Return the (x, y) coordinate for the center point of the cell that contains the specified text.  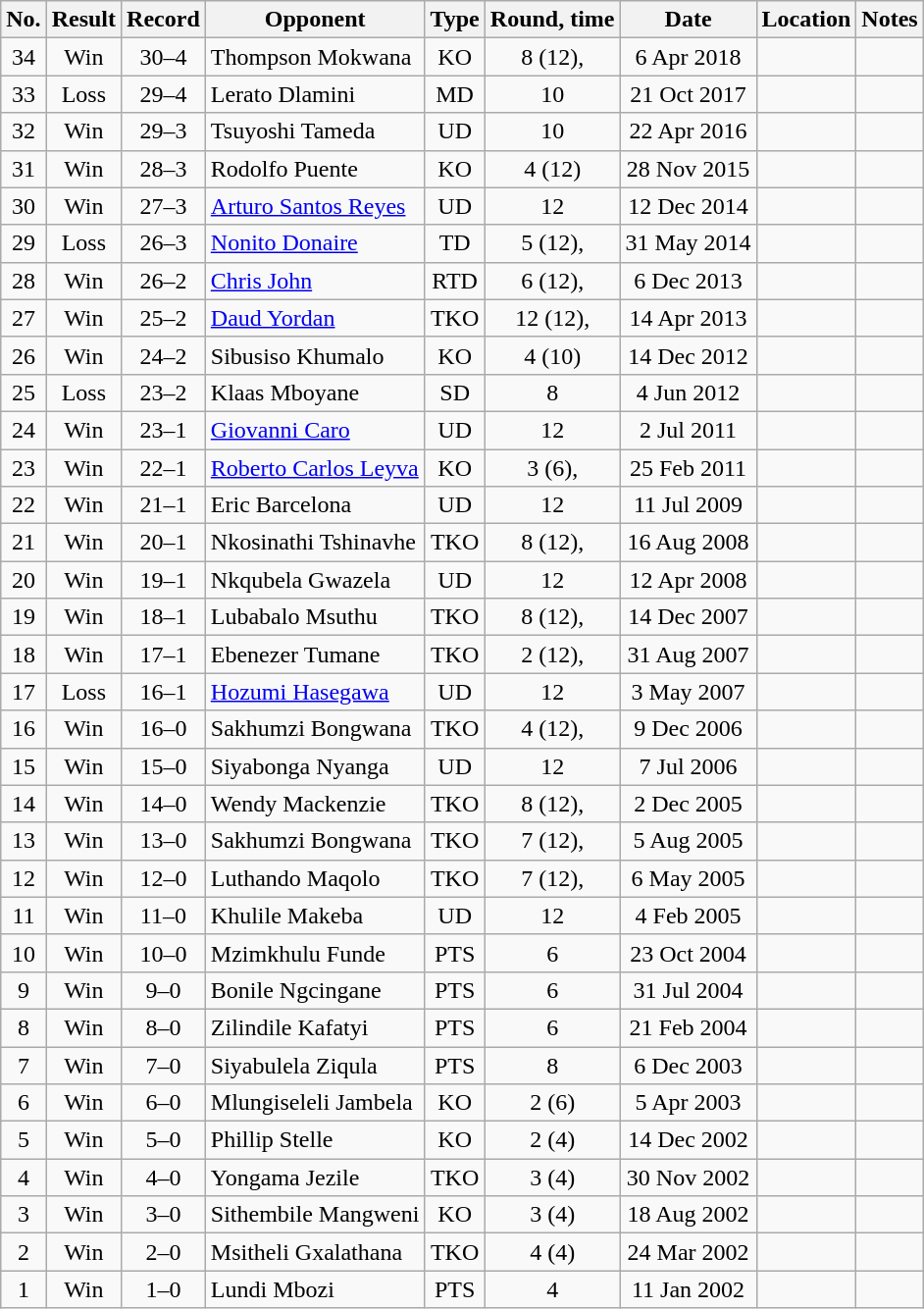
25 (24, 393)
23 (24, 468)
6 Dec 2013 (689, 281)
Giovanni Caro (315, 430)
6 Dec 2003 (689, 1065)
7–0 (164, 1065)
18 (24, 654)
Arturo Santos Reyes (315, 206)
2 Dec 2005 (689, 804)
Opponent (315, 20)
2 (6) (552, 1103)
Hozumi Hasegawa (315, 692)
9–0 (164, 990)
11 Jul 2009 (689, 505)
14 Dec 2002 (689, 1140)
27–3 (164, 206)
Eric Barcelona (315, 505)
Round, time (552, 20)
16 Aug 2008 (689, 543)
Khulile Makeba (315, 916)
Mlungiseleli Jambela (315, 1103)
12 Apr 2008 (689, 580)
6 (12), (552, 281)
20 (24, 580)
Lerato Dlamini (315, 94)
No. (24, 20)
Nonito Donaire (315, 243)
27 (24, 318)
17 (24, 692)
23–1 (164, 430)
Klaas Mboyane (315, 393)
Yongama Jezile (315, 1178)
12 (12), (552, 318)
3 (6), (552, 468)
18–1 (164, 617)
14–0 (164, 804)
14 Dec 2007 (689, 617)
26–2 (164, 281)
Result (83, 20)
Notes (890, 20)
28 Nov 2015 (689, 169)
5 (12), (552, 243)
9 (24, 990)
Lundi Mbozi (315, 1289)
31 Aug 2007 (689, 654)
Sibusiso Khumalo (315, 355)
5–0 (164, 1140)
Mzimkhulu Funde (315, 953)
Wendy Mackenzie (315, 804)
34 (24, 57)
5 (24, 1140)
28–3 (164, 169)
Location (806, 20)
30–4 (164, 57)
21 Feb 2004 (689, 1027)
Daud Yordan (315, 318)
4 (12) (552, 169)
32 (24, 131)
30 (24, 206)
16–1 (164, 692)
21–1 (164, 505)
Record (164, 20)
16 (24, 729)
22 (24, 505)
17–1 (164, 654)
Nkosinathi Tshinavhe (315, 543)
23 Oct 2004 (689, 953)
2 (4) (552, 1140)
4–0 (164, 1178)
14 (24, 804)
23–2 (164, 393)
15–0 (164, 766)
2 (12), (552, 654)
29–3 (164, 131)
19–1 (164, 580)
21 (24, 543)
24 (24, 430)
21 Oct 2017 (689, 94)
Rodolfo Puente (315, 169)
10–0 (164, 953)
11 (24, 916)
14 Dec 2012 (689, 355)
4 (4) (552, 1252)
15 (24, 766)
Phillip Stelle (315, 1140)
3 May 2007 (689, 692)
11 Jan 2002 (689, 1289)
24–2 (164, 355)
6–0 (164, 1103)
5 Aug 2005 (689, 841)
12–0 (164, 878)
Zilindile Kafatyi (315, 1027)
7 Jul 2006 (689, 766)
Ebenezer Tumane (315, 654)
13 (24, 841)
7 (24, 1065)
Nkqubela Gwazela (315, 580)
9 Dec 2006 (689, 729)
1–0 (164, 1289)
25 Feb 2011 (689, 468)
Sithembile Mangweni (315, 1215)
12 Dec 2014 (689, 206)
Msitheli Gxalathana (315, 1252)
5 Apr 2003 (689, 1103)
6 May 2005 (689, 878)
16–0 (164, 729)
Luthando Maqolo (315, 878)
Tsuyoshi Tameda (315, 131)
TD (455, 243)
20–1 (164, 543)
18 Aug 2002 (689, 1215)
4 Feb 2005 (689, 916)
Siyabulela Ziqula (315, 1065)
31 Jul 2004 (689, 990)
19 (24, 617)
3–0 (164, 1215)
4 (10) (552, 355)
22–1 (164, 468)
SD (455, 393)
MD (455, 94)
8–0 (164, 1027)
26–3 (164, 243)
28 (24, 281)
29 (24, 243)
Date (689, 20)
Lubabalo Msuthu (315, 617)
31 May 2014 (689, 243)
1 (24, 1289)
26 (24, 355)
2–0 (164, 1252)
25–2 (164, 318)
29–4 (164, 94)
24 Mar 2002 (689, 1252)
Type (455, 20)
Roberto Carlos Leyva (315, 468)
30 Nov 2002 (689, 1178)
Chris John (315, 281)
6 Apr 2018 (689, 57)
14 Apr 2013 (689, 318)
31 (24, 169)
13–0 (164, 841)
4 Jun 2012 (689, 393)
11–0 (164, 916)
4 (12), (552, 729)
22 Apr 2016 (689, 131)
2 Jul 2011 (689, 430)
Thompson Mokwana (315, 57)
33 (24, 94)
RTD (455, 281)
Bonile Ngcingane (315, 990)
Siyabonga Nyanga (315, 766)
3 (24, 1215)
2 (24, 1252)
